Determine the (x, y) coordinate at the center of the cell enclosing the given text.  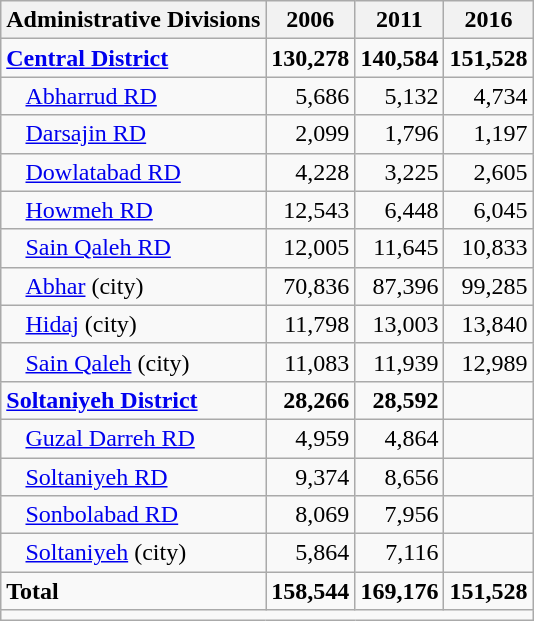
Central District (134, 58)
11,645 (400, 248)
Guzal Darreh RD (134, 438)
5,686 (310, 96)
12,989 (488, 362)
11,083 (310, 362)
28,266 (310, 400)
Sonbolabad RD (134, 515)
4,864 (400, 438)
6,448 (400, 210)
13,840 (488, 324)
2016 (488, 20)
1,796 (400, 134)
Abhar (city) (134, 286)
3,225 (400, 172)
Soltaniyeh RD (134, 477)
Hidaj (city) (134, 324)
5,864 (310, 553)
87,396 (400, 286)
Abharrud RD (134, 96)
2011 (400, 20)
4,734 (488, 96)
5,132 (400, 96)
7,116 (400, 553)
140,584 (400, 58)
Sain Qaleh (city) (134, 362)
Total (134, 591)
7,956 (400, 515)
70,836 (310, 286)
99,285 (488, 286)
9,374 (310, 477)
12,543 (310, 210)
Sain Qaleh RD (134, 248)
158,544 (310, 591)
13,003 (400, 324)
4,959 (310, 438)
4,228 (310, 172)
8,069 (310, 515)
8,656 (400, 477)
11,939 (400, 362)
11,798 (310, 324)
2,099 (310, 134)
12,005 (310, 248)
Dowlatabad RD (134, 172)
6,045 (488, 210)
Darsajin RD (134, 134)
Howmeh RD (134, 210)
28,592 (400, 400)
Soltaniyeh (city) (134, 553)
10,833 (488, 248)
2006 (310, 20)
2,605 (488, 172)
1,197 (488, 134)
Soltaniyeh District (134, 400)
169,176 (400, 591)
Administrative Divisions (134, 20)
130,278 (310, 58)
